Scan for the cell matching the given text and deliver its (X, Y) coordinate at center. 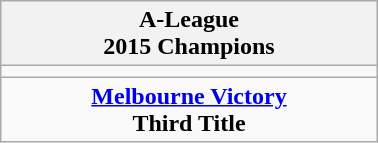
Melbourne VictoryThird Title (189, 110)
A-League2015 Champions (189, 34)
